Scan for the cell matching the given text and deliver its [x, y] coordinate at center. 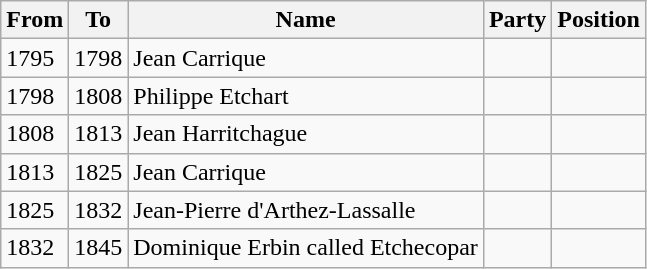
Party [517, 20]
1845 [98, 248]
Jean-Pierre d'Arthez-Lassalle [306, 210]
Dominique Erbin called Etchecopar [306, 248]
Position [599, 20]
Philippe Etchart [306, 96]
From [35, 20]
Name [306, 20]
To [98, 20]
1795 [35, 58]
Jean Harritchague [306, 134]
